Identify which cell holds the provided text, then report its (x, y) central coordinate. 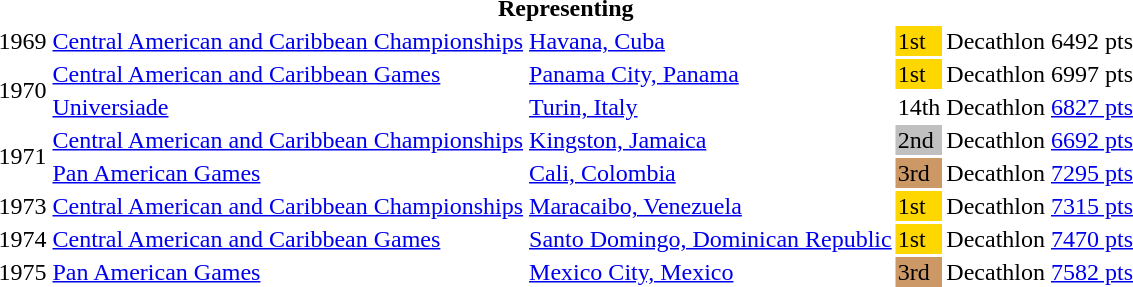
Panama City, Panama (711, 74)
Santo Domingo, Dominican Republic (711, 239)
2nd (919, 140)
Kingston, Jamaica (711, 140)
Mexico City, Mexico (711, 272)
14th (919, 107)
Turin, Italy (711, 107)
Universiade (288, 107)
Maracaibo, Venezuela (711, 206)
Havana, Cuba (711, 41)
Cali, Colombia (711, 173)
